Return the [X, Y] coordinate for the center point of the cell that contains the specified text.  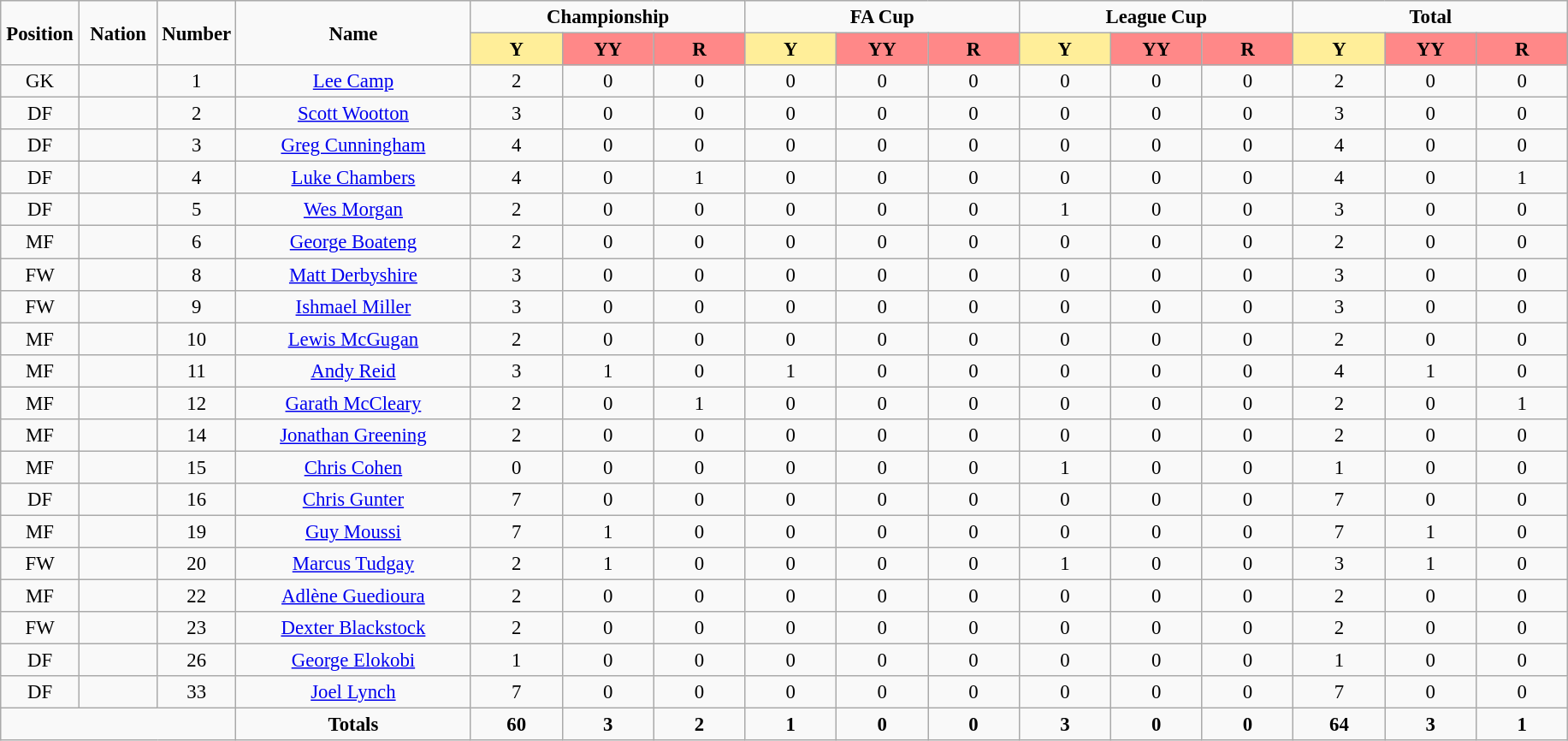
15 [197, 467]
Championship [607, 17]
Name [354, 33]
Jonathan Greening [354, 436]
12 [197, 403]
Marcus Tudgay [354, 564]
Matt Derbyshire [354, 275]
Joel Lynch [354, 692]
George Elokobi [354, 661]
Nation [118, 33]
Position [40, 33]
19 [197, 531]
Dexter Blackstock [354, 628]
Ishmael Miller [354, 306]
Garath McCleary [354, 403]
26 [197, 661]
5 [197, 210]
Scott Wootton [354, 114]
Total [1430, 17]
11 [197, 370]
Luke Chambers [354, 178]
16 [197, 500]
George Boateng [354, 242]
6 [197, 242]
Wes Morgan [354, 210]
64 [1340, 725]
10 [197, 339]
Adlène Guedioura [354, 596]
Chris Cohen [354, 467]
23 [197, 628]
22 [197, 596]
14 [197, 436]
GK [40, 81]
Chris Gunter [354, 500]
FA Cup [883, 17]
60 [517, 725]
9 [197, 306]
20 [197, 564]
Number [197, 33]
8 [197, 275]
Lewis McGugan [354, 339]
33 [197, 692]
League Cup [1157, 17]
Lee Camp [354, 81]
Guy Moussi [354, 531]
Greg Cunningham [354, 145]
Totals [354, 725]
Andy Reid [354, 370]
